Extract the [X, Y] coordinate from the center of the cell holding the provided text.  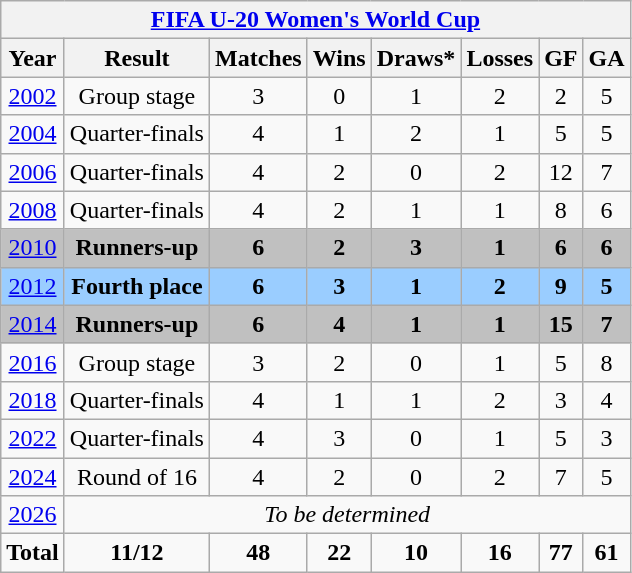
77 [561, 553]
2002 [33, 96]
Losses [500, 58]
2024 [33, 477]
12 [561, 172]
15 [561, 324]
16 [500, 553]
Total [33, 553]
22 [339, 553]
GF [561, 58]
48 [258, 553]
Matches [258, 58]
10 [416, 553]
2016 [33, 362]
To be determined [347, 515]
GA [606, 58]
Fourth place [136, 286]
Year [33, 58]
Result [136, 58]
11/12 [136, 553]
Draws* [416, 58]
2012 [33, 286]
Wins [339, 58]
2018 [33, 400]
2026 [33, 515]
2006 [33, 172]
2022 [33, 438]
2008 [33, 210]
2010 [33, 248]
2014 [33, 324]
9 [561, 286]
61 [606, 553]
2004 [33, 134]
Round of 16 [136, 477]
FIFA U-20 Women's World Cup [316, 20]
